Output the (x, y) coordinate of the center of the cell containing the given text.  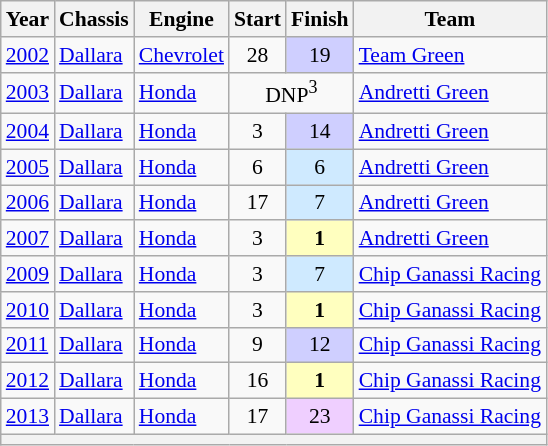
2009 (28, 274)
9 (258, 345)
2004 (28, 132)
2013 (28, 417)
Engine (182, 19)
Finish (320, 19)
2010 (28, 310)
2011 (28, 345)
2005 (28, 167)
DNP3 (292, 92)
Start (258, 19)
28 (258, 55)
19 (320, 55)
14 (320, 132)
2006 (28, 203)
16 (258, 381)
Year (28, 19)
2012 (28, 381)
2007 (28, 239)
2002 (28, 55)
Team (450, 19)
2003 (28, 92)
Chevrolet (182, 55)
12 (320, 345)
Team Green (450, 55)
23 (320, 417)
Chassis (94, 19)
